Return the (x, y) coordinate for the center point of the cell that contains the specified text.  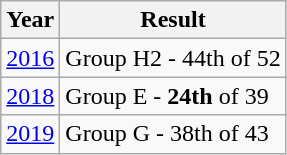
2019 (30, 134)
Group E - 24th of 39 (173, 96)
Year (30, 20)
Result (173, 20)
2018 (30, 96)
Group G - 38th of 43 (173, 134)
Group H2 - 44th of 52 (173, 58)
2016 (30, 58)
